Find where the given text appears and provide that cell's center as [X, Y] coordinate. 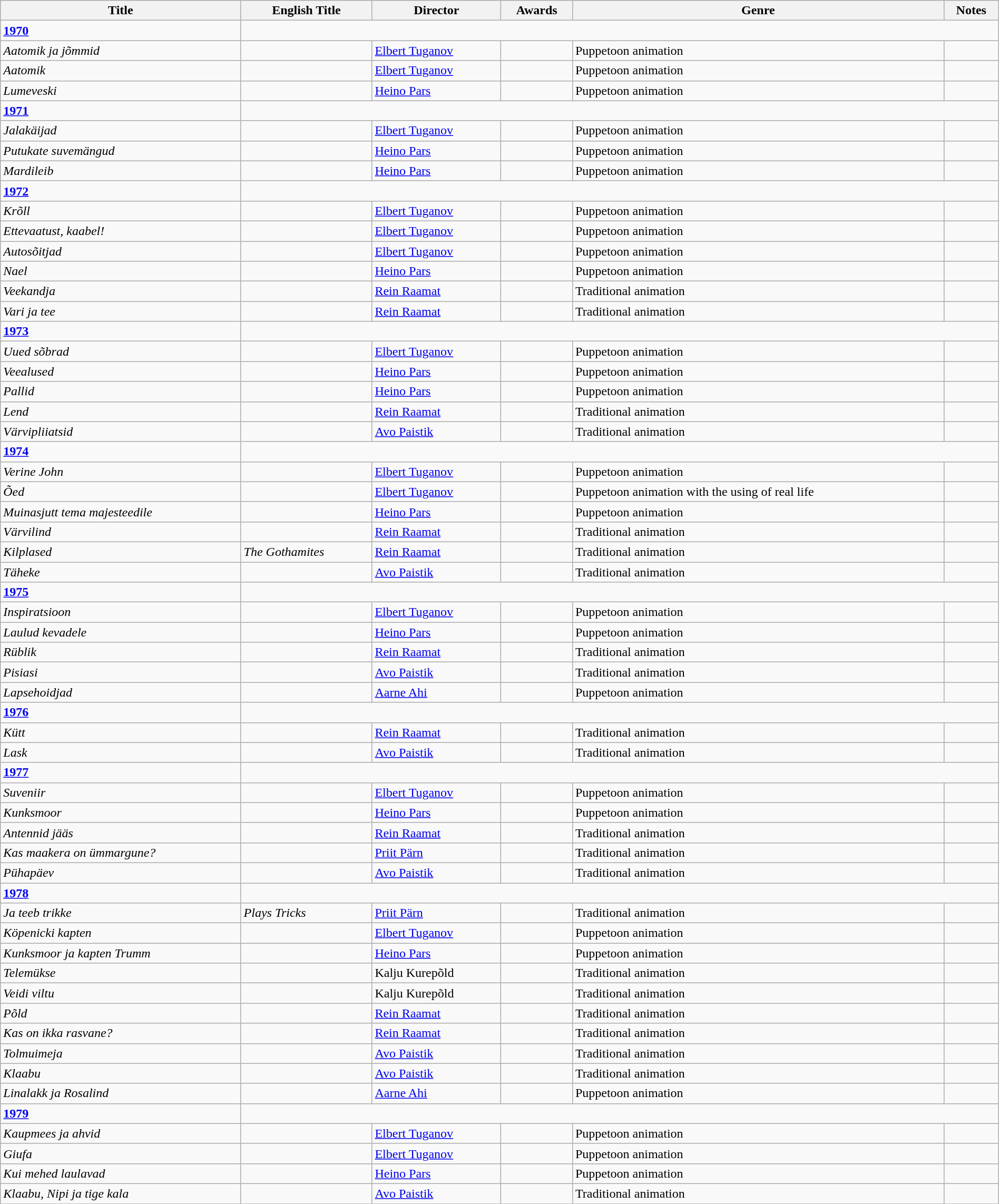
Telemükse [121, 973]
Laulud kevadele [121, 632]
Ettevaatust, kaabel! [121, 231]
Linalakk ja Rosalind [121, 1093]
1978 [121, 893]
Uued sõbrad [121, 351]
1971 [121, 111]
Kunksmoor [121, 813]
Nael [121, 271]
Lask [121, 752]
Giufa [121, 1153]
Veekandja [121, 291]
The Gothamites [307, 552]
1972 [121, 191]
Rüblik [121, 652]
Põld [121, 1013]
Kaupmees ja ahvid [121, 1133]
Awards [537, 11]
Lapsehoidjad [121, 692]
Pallid [121, 391]
1970 [121, 31]
Klaabu [121, 1073]
Aatomik [121, 71]
1976 [121, 712]
Jalakäijad [121, 131]
Pühapäev [121, 873]
1979 [121, 1113]
Notes [971, 11]
Director [436, 11]
Puppetoon animation with the using of real life [758, 492]
Mardileib [121, 171]
1977 [121, 772]
Antennid jääs [121, 833]
Putukate suvemängud [121, 151]
Klaabu, Nipi ja tige kala [121, 1193]
Veealused [121, 371]
Lend [121, 412]
Köpenicki kapten [121, 933]
Lumeveski [121, 91]
English Title [307, 11]
Kas on ikka rasvane? [121, 1033]
Pisiasi [121, 672]
Kütt [121, 732]
Kui mehed laulavad [121, 1173]
Verine John [121, 472]
Muinasjutt tema majesteedile [121, 512]
Kilplased [121, 552]
Ja teeb trikke [121, 913]
Krõll [121, 211]
Veidi viltu [121, 993]
Värvipliiatsid [121, 432]
Värvilind [121, 532]
Title [121, 11]
Suveniir [121, 792]
Aatomik ja jõmmid [121, 51]
Vari ja tee [121, 311]
1975 [121, 592]
1974 [121, 452]
Tolmuimeja [121, 1053]
1973 [121, 331]
Kas maakera on ümmargune? [121, 853]
Plays Tricks [307, 913]
Autosõitjad [121, 251]
Genre [758, 11]
Õed [121, 492]
Kunksmoor ja kapten Trumm [121, 953]
Täheke [121, 572]
Inspiratsioon [121, 612]
